For the text-containing cell, return its midpoint in (X, Y) coordinate format. 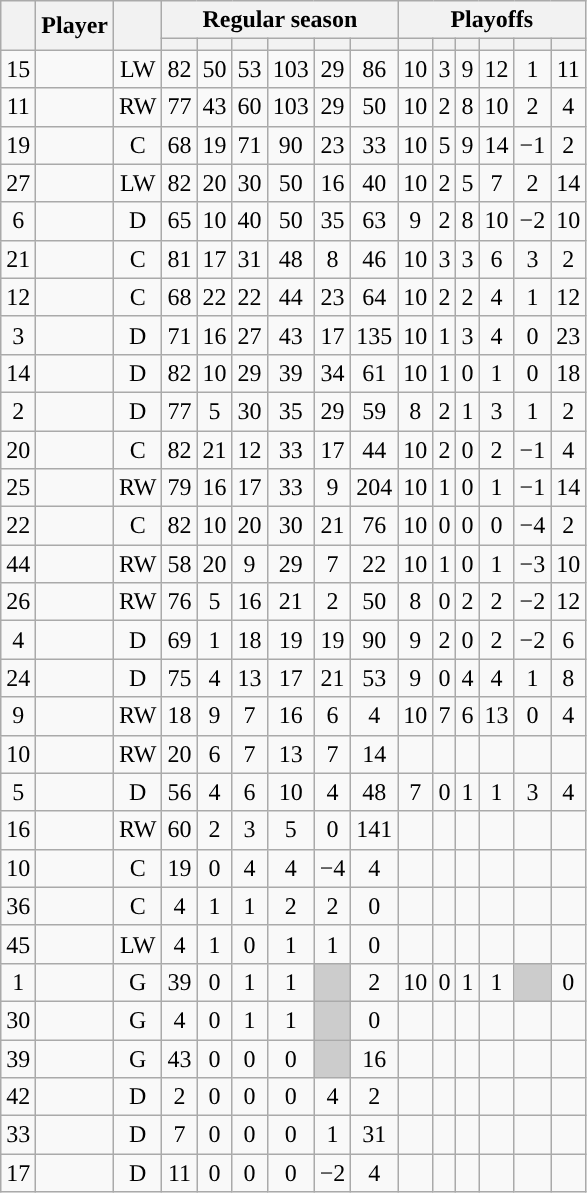
65 (180, 221)
59 (374, 411)
Player (75, 26)
75 (180, 678)
58 (180, 564)
36 (18, 906)
26 (18, 602)
Playoffs (492, 20)
45 (18, 944)
24 (18, 678)
61 (374, 373)
46 (374, 259)
79 (180, 488)
81 (180, 259)
141 (374, 830)
86 (374, 69)
135 (374, 335)
63 (374, 221)
−3 (532, 564)
25 (18, 488)
Regular season (280, 20)
15 (18, 69)
34 (332, 373)
69 (180, 640)
64 (374, 297)
204 (374, 488)
56 (180, 792)
42 (18, 1097)
